Search for the cell housing the specified text and yield its [X, Y] center coordinate. 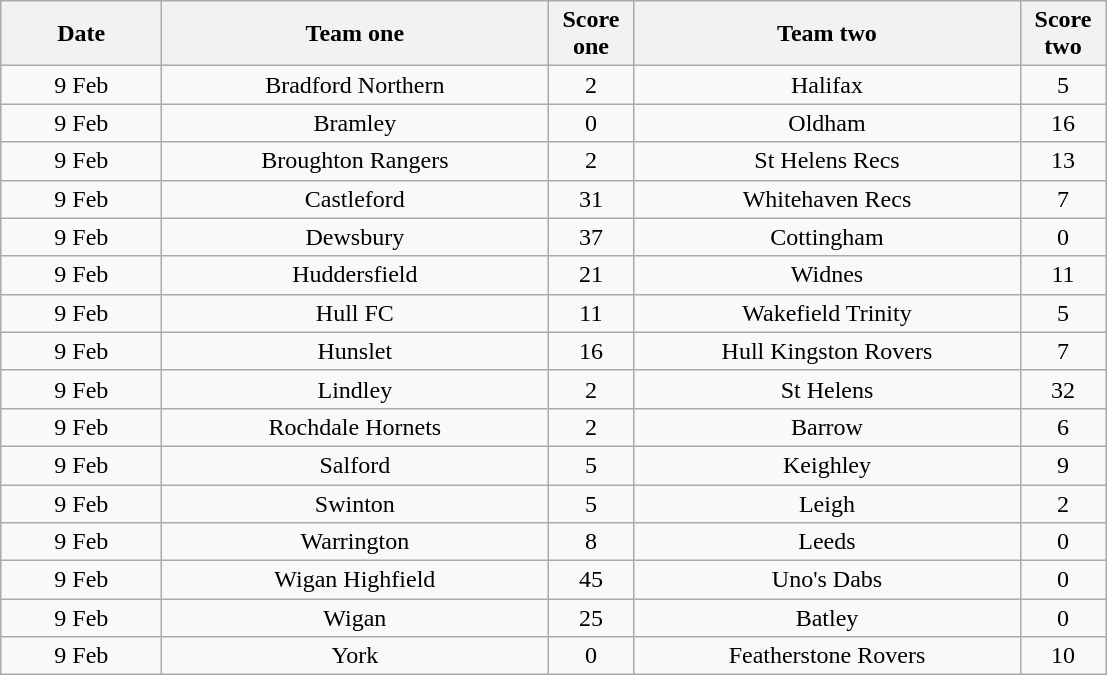
Team two [827, 34]
Hull FC [355, 313]
45 [591, 580]
St Helens [827, 389]
Team one [355, 34]
Hunslet [355, 351]
Huddersfield [355, 275]
Date [82, 34]
Score one [591, 34]
Whitehaven Recs [827, 199]
Bramley [355, 123]
Leeds [827, 542]
31 [591, 199]
Widnes [827, 275]
Halifax [827, 85]
6 [1063, 427]
Lindley [355, 389]
Keighley [827, 465]
10 [1063, 656]
York [355, 656]
Score two [1063, 34]
Oldham [827, 123]
Dewsbury [355, 237]
Barrow [827, 427]
Wakefield Trinity [827, 313]
25 [591, 618]
13 [1063, 161]
Wigan [355, 618]
37 [591, 237]
St Helens Recs [827, 161]
Uno's Dabs [827, 580]
8 [591, 542]
Castleford [355, 199]
9 [1063, 465]
21 [591, 275]
Hull Kingston Rovers [827, 351]
32 [1063, 389]
Wigan Highfield [355, 580]
Warrington [355, 542]
Swinton [355, 503]
Bradford Northern [355, 85]
Rochdale Hornets [355, 427]
Cottingham [827, 237]
Salford [355, 465]
Featherstone Rovers [827, 656]
Batley [827, 618]
Broughton Rangers [355, 161]
Leigh [827, 503]
